For the text-containing cell, return its midpoint in [x, y] coordinate format. 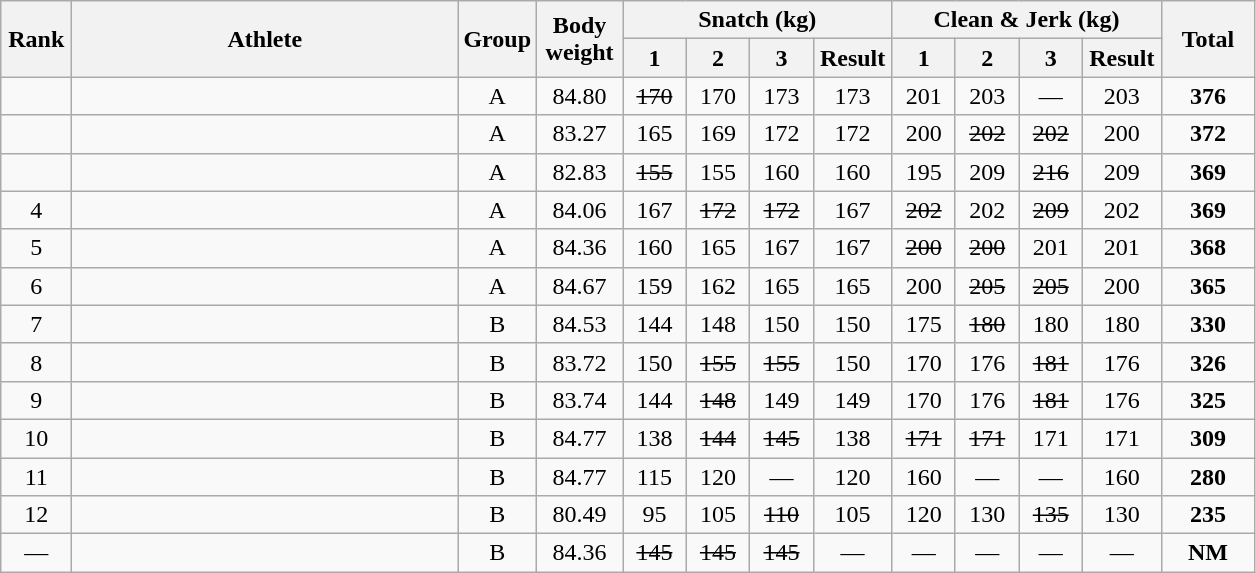
368 [1208, 248]
365 [1208, 286]
159 [655, 286]
235 [1208, 515]
Total [1208, 39]
84.80 [580, 96]
169 [718, 134]
8 [36, 362]
330 [1208, 324]
4 [36, 210]
12 [36, 515]
9 [36, 400]
Group [498, 39]
280 [1208, 477]
195 [924, 172]
135 [1051, 515]
Body weight [580, 39]
162 [718, 286]
83.72 [580, 362]
309 [1208, 438]
84.67 [580, 286]
110 [782, 515]
80.49 [580, 515]
376 [1208, 96]
NM [1208, 553]
Athlete [265, 39]
326 [1208, 362]
Clean & Jerk (kg) [1026, 20]
175 [924, 324]
216 [1051, 172]
325 [1208, 400]
Rank [36, 39]
6 [36, 286]
7 [36, 324]
5 [36, 248]
83.27 [580, 134]
84.06 [580, 210]
10 [36, 438]
84.53 [580, 324]
115 [655, 477]
83.74 [580, 400]
82.83 [580, 172]
Snatch (kg) [758, 20]
95 [655, 515]
372 [1208, 134]
11 [36, 477]
